Detect which cell encompasses the target text, then output its (X, Y) center coordinate. 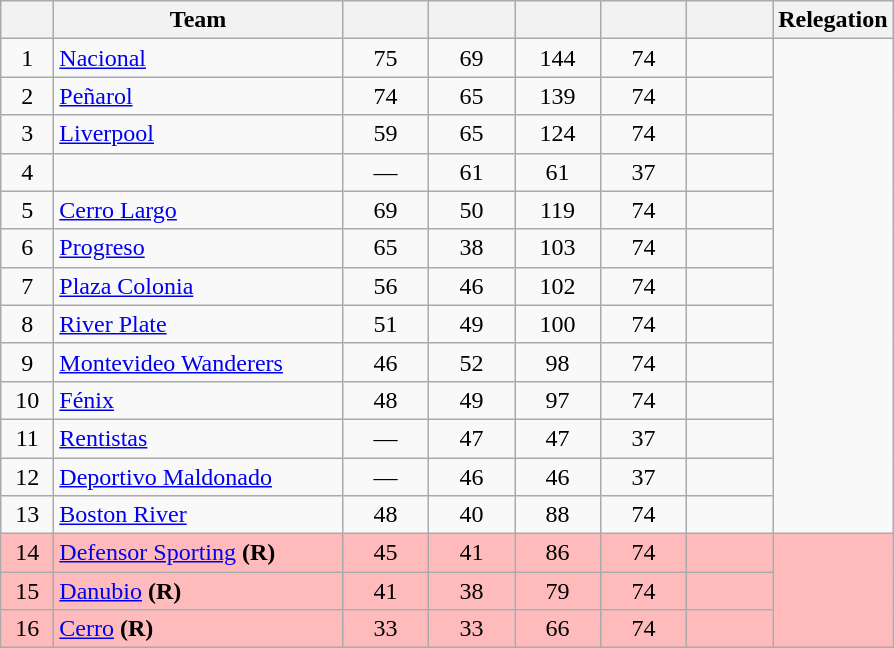
15 (28, 591)
Boston River (198, 515)
10 (28, 400)
139 (557, 96)
Relegation (833, 20)
6 (28, 248)
4 (28, 172)
16 (28, 629)
Progreso (198, 248)
Cerro (R) (198, 629)
40 (471, 515)
3 (28, 134)
Nacional (198, 58)
Danubio (R) (198, 591)
97 (557, 400)
Peñarol (198, 96)
56 (385, 286)
103 (557, 248)
Cerro Largo (198, 210)
Liverpool (198, 134)
75 (385, 58)
50 (471, 210)
14 (28, 553)
102 (557, 286)
11 (28, 438)
66 (557, 629)
9 (28, 362)
144 (557, 58)
79 (557, 591)
124 (557, 134)
River Plate (198, 324)
13 (28, 515)
Defensor Sporting (R) (198, 553)
86 (557, 553)
5 (28, 210)
100 (557, 324)
119 (557, 210)
59 (385, 134)
52 (471, 362)
Deportivo Maldonado (198, 477)
Team (198, 20)
12 (28, 477)
Fénix (198, 400)
1 (28, 58)
Rentistas (198, 438)
7 (28, 286)
98 (557, 362)
8 (28, 324)
51 (385, 324)
Montevideo Wanderers (198, 362)
Plaza Colonia (198, 286)
2 (28, 96)
45 (385, 553)
88 (557, 515)
